Output the [x, y] coordinate of the center of the cell containing the given text.  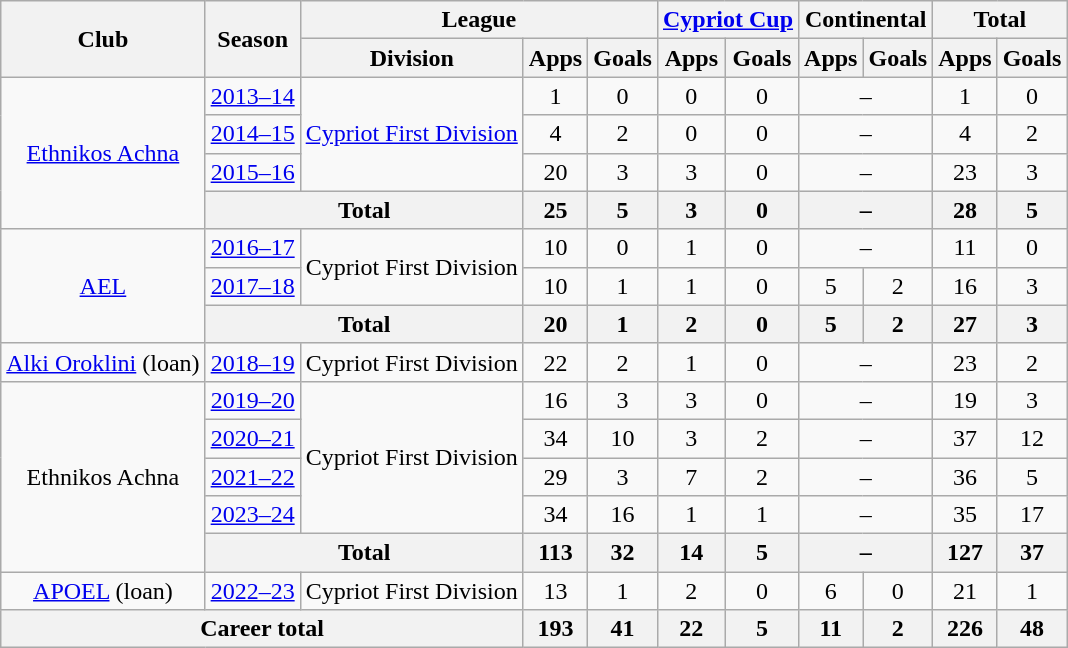
193 [555, 629]
AEL [103, 286]
6 [831, 591]
19 [965, 400]
127 [965, 553]
7 [691, 477]
13 [555, 591]
25 [555, 210]
113 [555, 553]
32 [623, 553]
21 [965, 591]
2013–14 [252, 96]
Club [103, 39]
League [478, 20]
2020–21 [252, 438]
27 [965, 324]
2019–20 [252, 400]
2018–19 [252, 362]
41 [623, 629]
Season [252, 39]
14 [691, 553]
APOEL (loan) [103, 591]
2021–22 [252, 477]
2017–18 [252, 286]
2023–24 [252, 515]
35 [965, 515]
Alki Oroklini (loan) [103, 362]
2022–23 [252, 591]
Division [412, 58]
2015–16 [252, 172]
226 [965, 629]
36 [965, 477]
Career total [262, 629]
2014–15 [252, 134]
Cypriot Cup [728, 20]
Continental [866, 20]
48 [1032, 629]
17 [1032, 515]
12 [1032, 438]
29 [555, 477]
28 [965, 210]
2016–17 [252, 248]
